Identify which cell holds the provided text, then report its (X, Y) central coordinate. 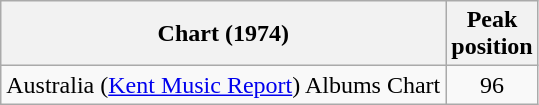
Australia (Kent Music Report) Albums Chart (224, 85)
Chart (1974) (224, 34)
96 (492, 85)
Peakposition (492, 34)
